Detect which cell encompasses the target text, then output its (x, y) center coordinate. 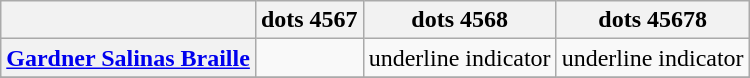
dots 45678 (652, 20)
Gardner Salinas Braille (128, 58)
dots 4567 (309, 20)
dots 4568 (460, 20)
